Locate the cell with the specified text and output its [x, y] center coordinate. 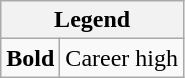
Career high [122, 58]
Legend [92, 20]
Bold [30, 58]
